Provide the [x, y] coordinate of the cell's center where the given text is located.  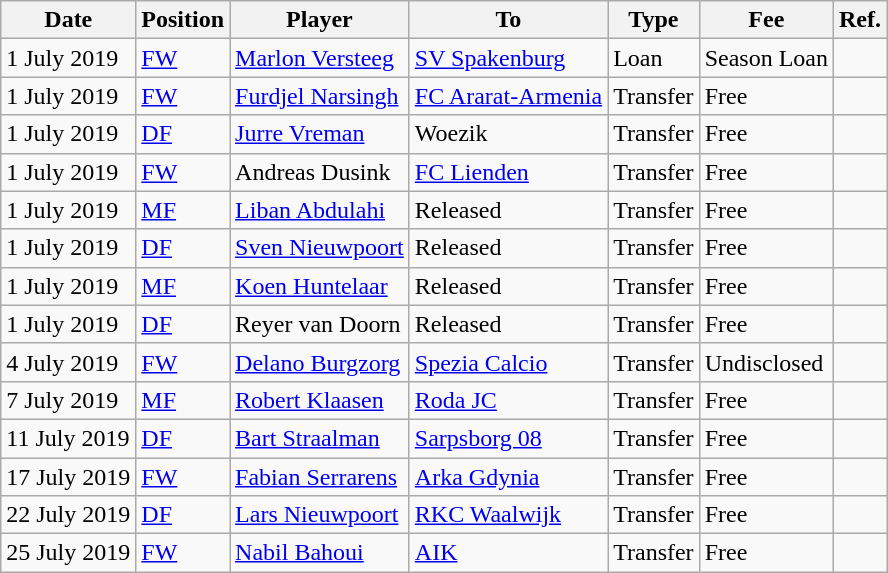
Koen Huntelaar [320, 286]
To [508, 20]
Sarpsborg 08 [508, 438]
Ref. [860, 20]
Loan [654, 58]
Date [68, 20]
Roda JC [508, 400]
Arka Gdynia [508, 477]
FC Ararat-Armenia [508, 96]
SV Spakenburg [508, 58]
Jurre Vreman [320, 134]
Furdjel Narsingh [320, 96]
Woezik [508, 134]
22 July 2019 [68, 515]
11 July 2019 [68, 438]
Reyer van Doorn [320, 324]
Liban Abdulahi [320, 210]
Position [183, 20]
Andreas Dusink [320, 172]
Sven Nieuwpoort [320, 248]
Fee [766, 20]
Lars Nieuwpoort [320, 515]
7 July 2019 [68, 400]
4 July 2019 [68, 362]
Type [654, 20]
Spezia Calcio [508, 362]
25 July 2019 [68, 553]
Robert Klaasen [320, 400]
Undisclosed [766, 362]
Player [320, 20]
Bart Straalman [320, 438]
AIK [508, 553]
Nabil Bahoui [320, 553]
17 July 2019 [68, 477]
Season Loan [766, 58]
Marlon Versteeg [320, 58]
FC Lienden [508, 172]
Delano Burgzorg [320, 362]
RKC Waalwijk [508, 515]
Fabian Serrarens [320, 477]
